Search for the cell housing the specified text and yield its [x, y] center coordinate. 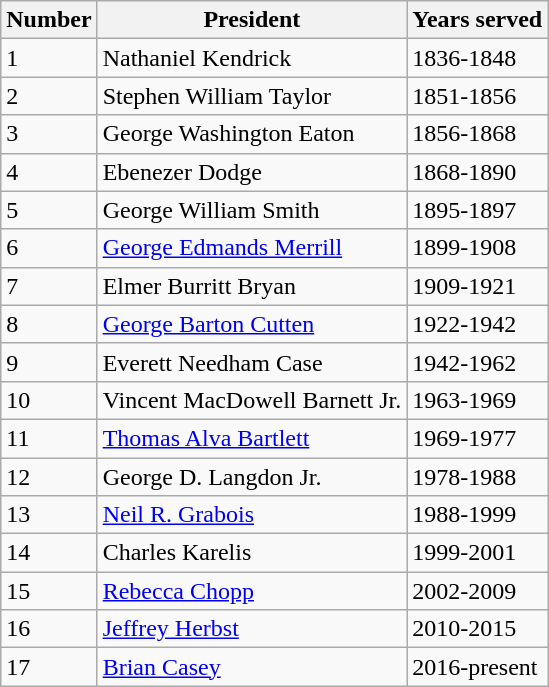
1963-1969 [478, 400]
1856-1868 [478, 134]
10 [49, 400]
1868-1890 [478, 172]
Stephen William Taylor [252, 96]
George Edmands Merrill [252, 248]
Charles Karelis [252, 553]
Everett Needham Case [252, 362]
1909-1921 [478, 286]
1978-1988 [478, 477]
1899-1908 [478, 248]
7 [49, 286]
1942-1962 [478, 362]
President [252, 20]
Brian Casey [252, 667]
11 [49, 438]
Vincent MacDowell Barnett Jr. [252, 400]
1969-1977 [478, 438]
16 [49, 629]
2002-2009 [478, 591]
8 [49, 324]
Thomas Alva Bartlett [252, 438]
Years served [478, 20]
1 [49, 58]
Jeffrey Herbst [252, 629]
12 [49, 477]
Number [49, 20]
Neil R. Grabois [252, 515]
George Washington Eaton [252, 134]
1851-1856 [478, 96]
George William Smith [252, 210]
1895-1897 [478, 210]
4 [49, 172]
17 [49, 667]
2 [49, 96]
6 [49, 248]
1836-1848 [478, 58]
1999-2001 [478, 553]
Nathaniel Kendrick [252, 58]
2016-present [478, 667]
14 [49, 553]
George D. Langdon Jr. [252, 477]
Elmer Burritt Bryan [252, 286]
15 [49, 591]
Ebenezer Dodge [252, 172]
1988-1999 [478, 515]
1922-1942 [478, 324]
5 [49, 210]
9 [49, 362]
13 [49, 515]
3 [49, 134]
George Barton Cutten [252, 324]
Rebecca Chopp [252, 591]
2010-2015 [478, 629]
